Scan for the cell matching the given text and deliver its (x, y) coordinate at center. 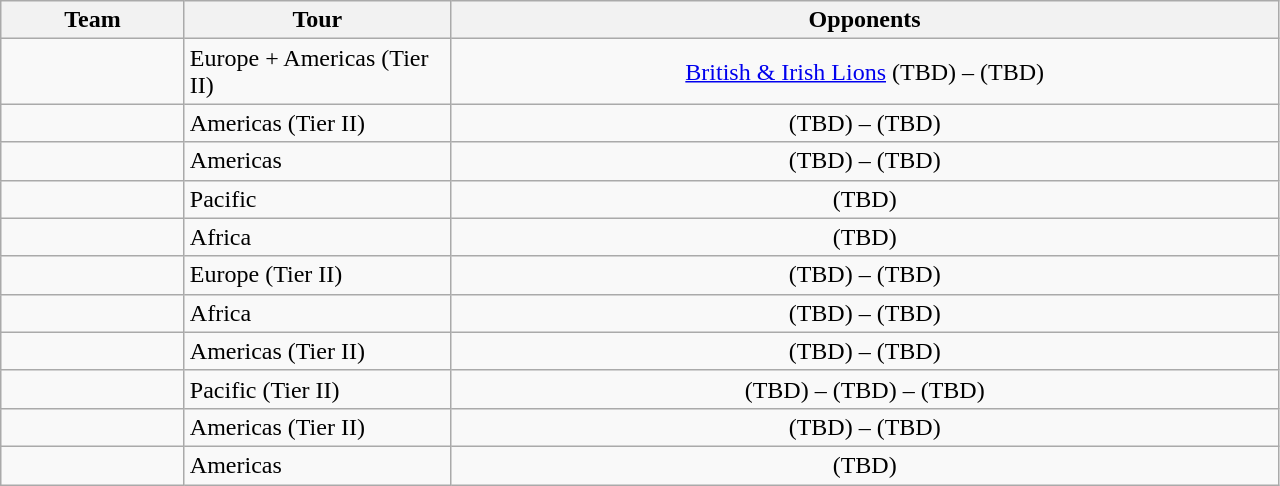
Europe + Americas (Tier II) (317, 72)
Pacific (Tier II) (317, 389)
Europe (Tier II) (317, 275)
British & Irish Lions (TBD) – (TBD) (864, 72)
Opponents (864, 20)
Pacific (317, 199)
Team (93, 20)
Tour (317, 20)
(TBD) – (TBD) – (TBD) (864, 389)
